Capture the cell that displays the provided text and extract its [X, Y] central coordinate. 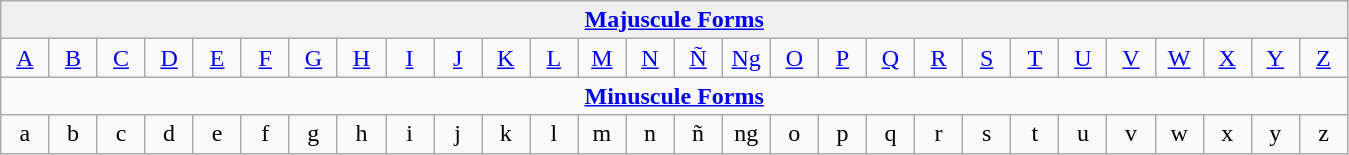
A [25, 58]
E [217, 58]
L [554, 58]
N [650, 58]
c [121, 134]
T [1035, 58]
Majuscule Forms [674, 20]
F [265, 58]
M [602, 58]
r [939, 134]
a [25, 134]
K [506, 58]
B [73, 58]
w [1179, 134]
Ñ [698, 58]
I [410, 58]
m [602, 134]
Z [1323, 58]
b [73, 134]
S [987, 58]
y [1275, 134]
G [313, 58]
z [1323, 134]
i [410, 134]
h [361, 134]
X [1227, 58]
f [265, 134]
u [1083, 134]
U [1083, 58]
C [121, 58]
l [554, 134]
W [1179, 58]
g [313, 134]
o [794, 134]
R [939, 58]
d [169, 134]
n [650, 134]
q [890, 134]
e [217, 134]
D [169, 58]
Ng [746, 58]
j [458, 134]
O [794, 58]
t [1035, 134]
P [842, 58]
V [1131, 58]
ng [746, 134]
Y [1275, 58]
p [842, 134]
s [987, 134]
Q [890, 58]
Minuscule Forms [674, 96]
J [458, 58]
x [1227, 134]
H [361, 58]
k [506, 134]
ñ [698, 134]
v [1131, 134]
